From the cell containing the given text, extract its center point as (x, y) coordinate. 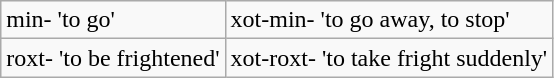
xot-roxt- 'to take fright suddenly' (389, 58)
roxt- 'to be frightened' (113, 58)
min- 'to go' (113, 20)
xot-min- 'to go away, to stop' (389, 20)
